Return the [X, Y] coordinate for the center point of the cell that contains the specified text.  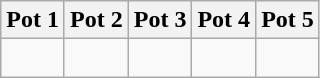
Pot 5 [288, 20]
Pot 1 [33, 20]
Pot 3 [160, 20]
Pot 4 [224, 20]
Pot 2 [96, 20]
